Capture the cell that displays the provided text and extract its [x, y] central coordinate. 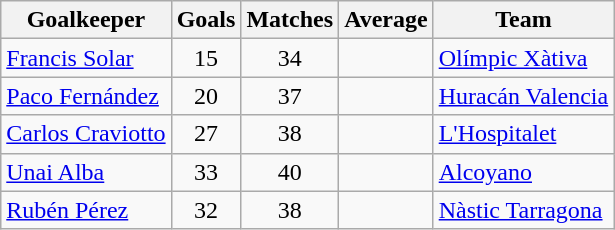
Paco Fernández [86, 96]
Nàstic Tarragona [524, 210]
Unai Alba [86, 172]
Average [386, 20]
20 [206, 96]
37 [290, 96]
40 [290, 172]
32 [206, 210]
Alcoyano [524, 172]
Carlos Craviotto [86, 134]
Team [524, 20]
Goals [206, 20]
33 [206, 172]
Francis Solar [86, 58]
Goalkeeper [86, 20]
15 [206, 58]
Rubén Pérez [86, 210]
L'Hospitalet [524, 134]
Olímpic Xàtiva [524, 58]
Matches [290, 20]
27 [206, 134]
34 [290, 58]
Huracán Valencia [524, 96]
